Find where the given text appears and provide that cell's center as (X, Y) coordinate. 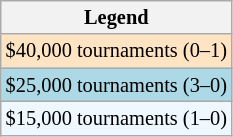
Legend (116, 17)
$15,000 tournaments (1–0) (116, 118)
$40,000 tournaments (0–1) (116, 51)
$25,000 tournaments (3–0) (116, 85)
